Find where the given text appears and provide that cell's center as (X, Y) coordinate. 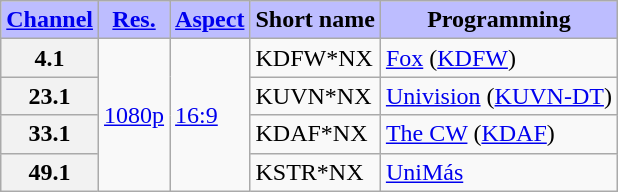
Channel (50, 20)
Short name (315, 20)
KUVN*NX (315, 96)
KDFW*NX (315, 58)
UniMás (498, 172)
1080p (134, 115)
16:9 (210, 115)
Aspect (210, 20)
The CW (KDAF) (498, 134)
KDAF*NX (315, 134)
Univision (KUVN-DT) (498, 96)
Fox (KDFW) (498, 58)
Programming (498, 20)
49.1 (50, 172)
Res. (134, 20)
KSTR*NX (315, 172)
4.1 (50, 58)
23.1 (50, 96)
33.1 (50, 134)
